Capture the cell that displays the provided text and extract its [x, y] central coordinate. 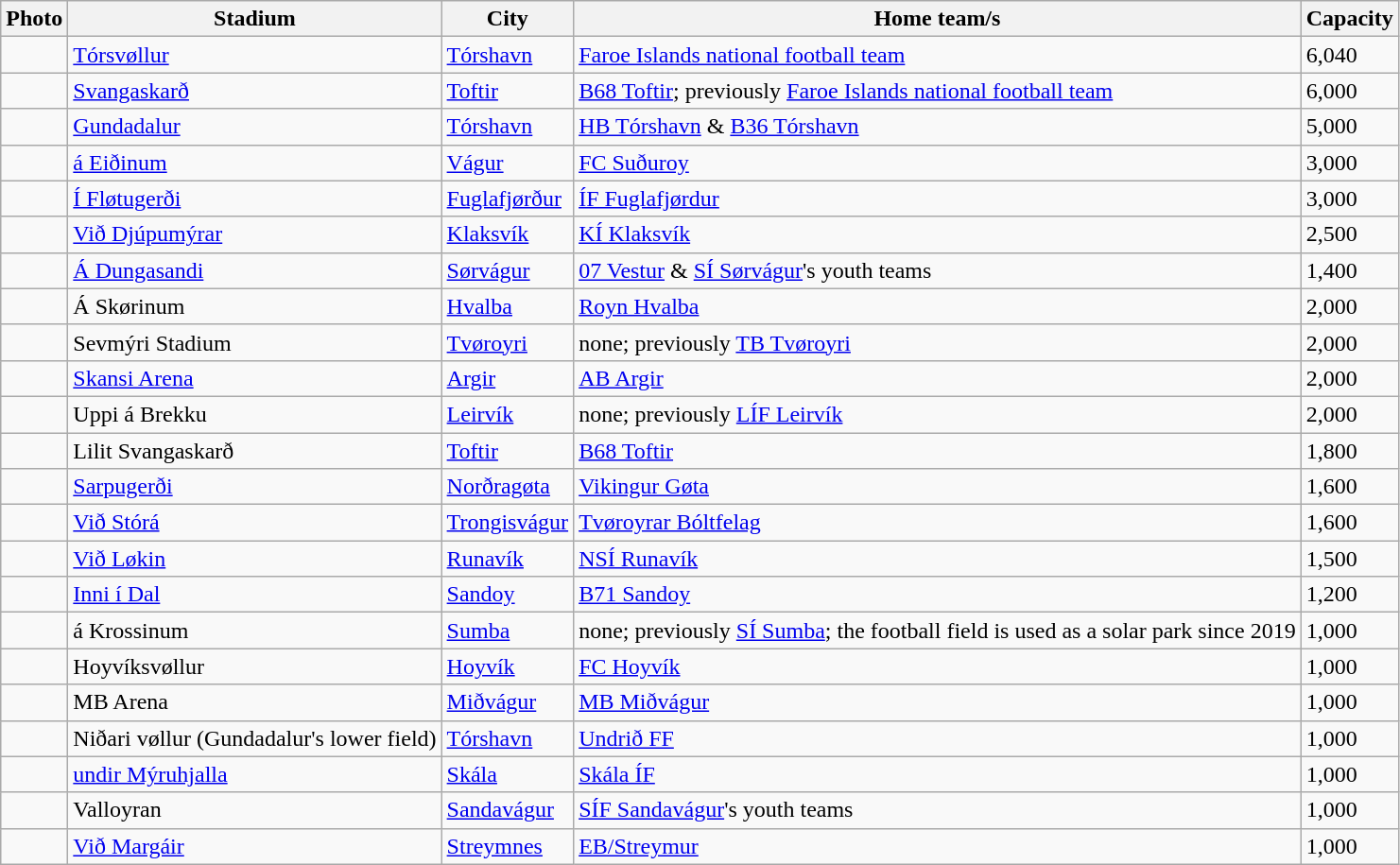
City [508, 19]
6,000 [1350, 91]
Tvøroyri [508, 342]
FC Hoyvík [938, 666]
Royn Hvalba [938, 306]
SÍF Sandavágur's youth teams [938, 810]
Við Djúpumýrar [255, 234]
Vágur [508, 163]
1,500 [1350, 559]
Inni í Dal [255, 595]
Skansi Arena [255, 378]
Skála [508, 774]
Svangaskarð [255, 91]
Photo [34, 19]
Niðari vøllur (Gundadalur's lower field) [255, 738]
Uppi á Brekku [255, 414]
Tórsvøllur [255, 55]
2,500 [1350, 234]
Home team/s [938, 19]
Á Dungasandi [255, 270]
Hoyvíksvøllur [255, 666]
1,400 [1350, 270]
Hoyvík [508, 666]
Runavík [508, 559]
HB Tórshavn & B36 Tórshavn [938, 127]
á Krossinum [255, 631]
MB Miðvágur [938, 702]
Á Skørinum [255, 306]
B71 Sandoy [938, 595]
undir Mýruhjalla [255, 774]
Sarpugerði [255, 487]
MB Arena [255, 702]
Skála ÍF [938, 774]
Fuglafjørður [508, 199]
KÍ Klaksvík [938, 234]
Vikingur Gøta [938, 487]
Sandavágur [508, 810]
Tvøroyrar Bóltfelag [938, 523]
Faroe Islands national football team [938, 55]
Lilit Svangaskarð [255, 451]
Gundadalur [255, 127]
Stadium [255, 19]
B68 Toftir; previously Faroe Islands national football team [938, 91]
07 Vestur & SÍ Sørvágur's youth teams [938, 270]
none; previously TB Tvøroyri [938, 342]
Streymnes [508, 846]
FC Suðuroy [938, 163]
Hvalba [508, 306]
6,040 [1350, 55]
Argir [508, 378]
none; previously LÍF Leirvík [938, 414]
Capacity [1350, 19]
AB Argir [938, 378]
Í Fløtugerði [255, 199]
1,800 [1350, 451]
Sandoy [508, 595]
Sevmýri Stadium [255, 342]
EB/Streymur [938, 846]
á Eiðinum [255, 163]
Trongisvágur [508, 523]
Klaksvík [508, 234]
Valloyran [255, 810]
Sørvágur [508, 270]
1,200 [1350, 595]
Undrið FF [938, 738]
Leirvík [508, 414]
Miðvágur [508, 702]
none; previously SÍ Sumba; the football field is used as a solar park since 2019 [938, 631]
5,000 [1350, 127]
Við Stórá [255, 523]
NSÍ Runavík [938, 559]
Sumba [508, 631]
Norðragøta [508, 487]
Við Margáir [255, 846]
ÍF Fuglafjørdur [938, 199]
B68 Toftir [938, 451]
Við Løkin [255, 559]
